Extract the (X, Y) coordinate from the center of the cell holding the provided text.  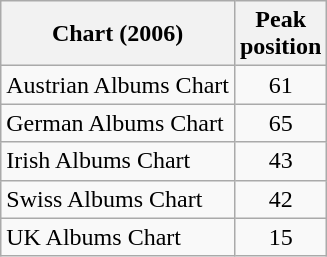
Swiss Albums Chart (118, 199)
Austrian Albums Chart (118, 85)
UK Albums Chart (118, 237)
61 (280, 85)
65 (280, 123)
42 (280, 199)
Chart (2006) (118, 34)
Peakposition (280, 34)
German Albums Chart (118, 123)
Irish Albums Chart (118, 161)
15 (280, 237)
43 (280, 161)
